Detect which cell encompasses the target text, then output its (X, Y) center coordinate. 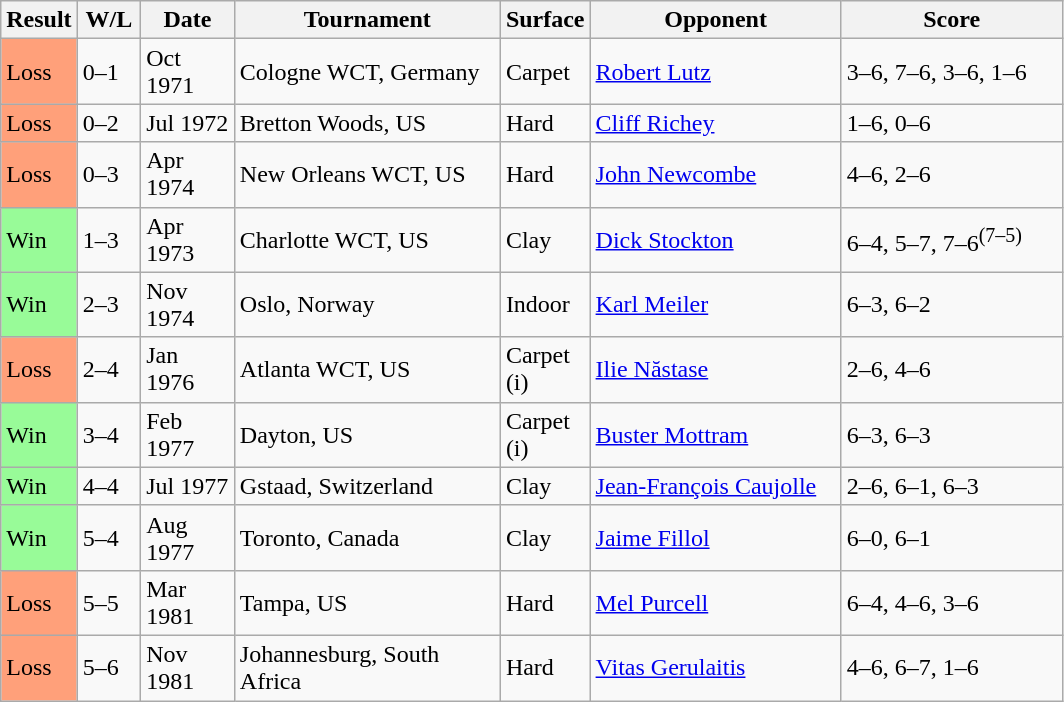
Opponent (716, 20)
Carpet (545, 72)
Atlanta WCT, US (367, 370)
Karl Meiler (716, 304)
Bretton Woods, US (367, 123)
Jul 1977 (188, 486)
Nov 1981 (188, 668)
Date (188, 20)
Buster Mottram (716, 434)
Indoor (545, 304)
6–3, 6–2 (952, 304)
Result (39, 20)
Dick Stockton (716, 240)
Vitas Gerulaitis (716, 668)
Johannesburg, South Africa (367, 668)
Tampa, US (367, 602)
Toronto, Canada (367, 538)
3–6, 7–6, 3–6, 1–6 (952, 72)
0–1 (109, 72)
Charlotte WCT, US (367, 240)
Dayton, US (367, 434)
5–6 (109, 668)
Tournament (367, 20)
Mar 1981 (188, 602)
Apr 1973 (188, 240)
Jan 1976 (188, 370)
W/L (109, 20)
5–4 (109, 538)
Ilie Năstase (716, 370)
6–4, 5–7, 7–6(7–5) (952, 240)
Gstaad, Switzerland (367, 486)
John Newcombe (716, 174)
0–2 (109, 123)
0–3 (109, 174)
3–4 (109, 434)
Oslo, Norway (367, 304)
2–3 (109, 304)
2–6, 4–6 (952, 370)
Nov 1974 (188, 304)
4–6, 2–6 (952, 174)
Mel Purcell (716, 602)
Aug 1977 (188, 538)
Cologne WCT, Germany (367, 72)
Surface (545, 20)
Feb 1977 (188, 434)
New Orleans WCT, US (367, 174)
Jul 1972 (188, 123)
5–5 (109, 602)
1–3 (109, 240)
6–4, 4–6, 3–6 (952, 602)
Robert Lutz (716, 72)
4–6, 6–7, 1–6 (952, 668)
2–4 (109, 370)
Cliff Richey (716, 123)
Jaime Fillol (716, 538)
Score (952, 20)
4–4 (109, 486)
Oct 1971 (188, 72)
1–6, 0–6 (952, 123)
Apr 1974 (188, 174)
Jean-François Caujolle (716, 486)
6–3, 6–3 (952, 434)
6–0, 6–1 (952, 538)
2–6, 6–1, 6–3 (952, 486)
